From the cell containing the given text, extract its center point as (X, Y) coordinate. 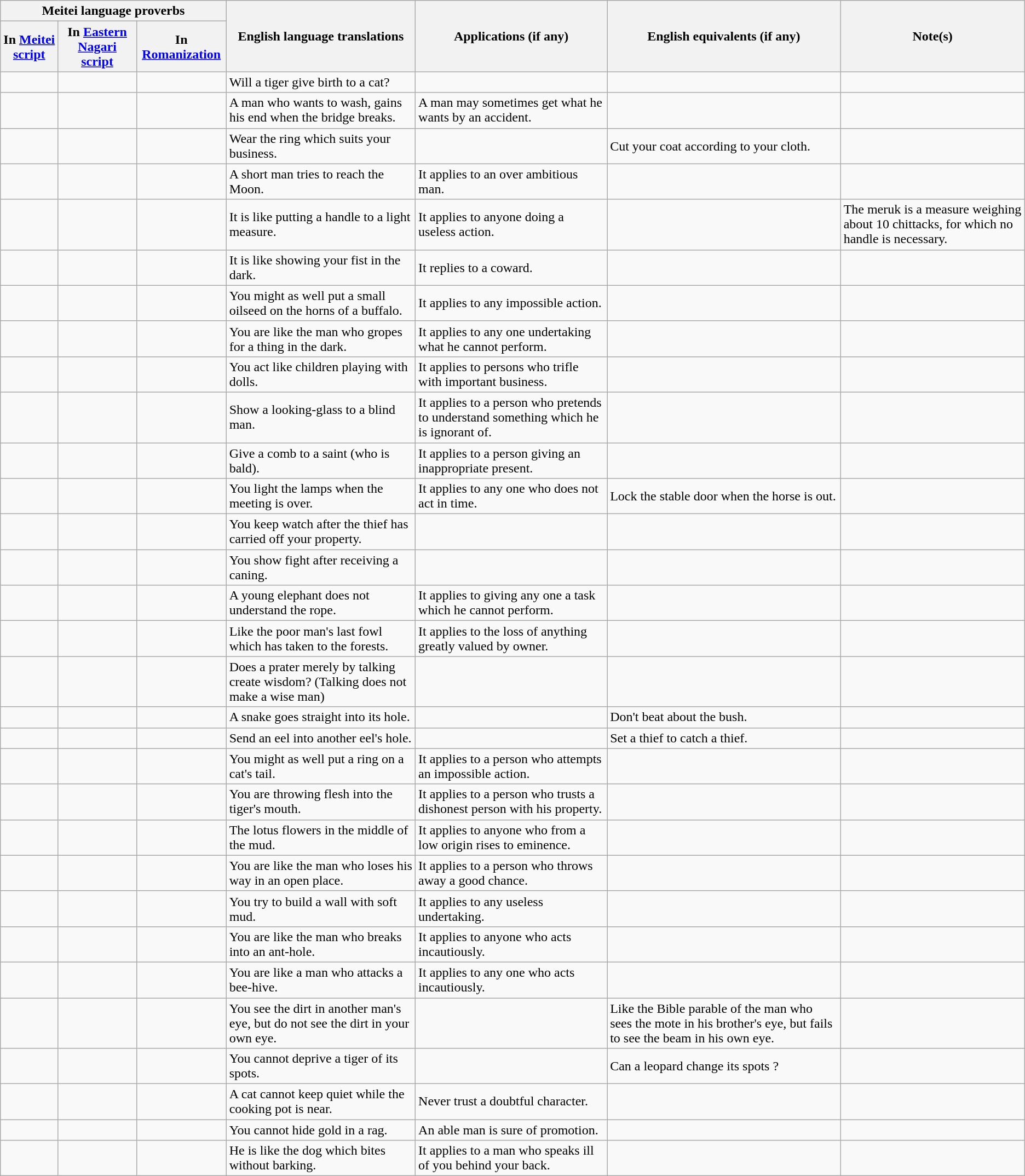
You are like a man who attacks a bee-hive. (321, 980)
You might as well put a small oilseed on the horns of a buffalo. (321, 303)
Does a prater merely by talking create wisdom? (Talking does not make a wise man) (321, 682)
The lotus flowers in the middle of the mud. (321, 838)
In Eastern Nagari script (97, 47)
Lock the stable door when the horse is out. (724, 496)
It applies to an over ambitious man. (511, 182)
It applies to anyone who from a low origin rises to eminence. (511, 838)
A short man tries to reach the Moon. (321, 182)
You are like the man who gropes for a thing in the dark. (321, 338)
You try to build a wall with soft mud. (321, 909)
It applies to the loss of anything greatly valued by owner. (511, 638)
Can a leopard change its spots ? (724, 1067)
An able man is sure of promotion. (511, 1130)
It replies to a coward. (511, 267)
You are throwing flesh into the tiger's mouth. (321, 802)
You see the dirt in another man's eye, but do not see the dirt in your own eye. (321, 1023)
It applies to persons who trifle with important business. (511, 374)
In Meitei script (30, 47)
A man who wants to wash, gains his end when the bridge breaks. (321, 111)
It applies to any impossible action. (511, 303)
It applies to a person who attempts an impossible action. (511, 766)
Like the poor man's last fowl which has taken to the forests. (321, 638)
It applies to any one who acts incautiously. (511, 980)
It applies to a person giving an inappropriate present. (511, 460)
It applies to a person who throws away a good chance. (511, 873)
It applies to any useless undertaking. (511, 909)
A snake goes straight into its hole. (321, 717)
Show a looking-glass to a blind man. (321, 417)
In Romanization (181, 47)
Send an eel into another eel's hole. (321, 738)
It applies to anyone doing a useless action. (511, 224)
A cat cannot keep quiet while the cooking pot is near. (321, 1102)
You light the lamps when the meeting is over. (321, 496)
It applies to any one who does not act in time. (511, 496)
It applies to a person who trusts a dishonest person with his property. (511, 802)
Give a comb to a saint (who is bald). (321, 460)
You keep watch after the thief has carried off your property. (321, 532)
Note(s) (932, 36)
You cannot hide gold in a rag. (321, 1130)
You cannot deprive a tiger of its spots. (321, 1067)
Cut your coat according to your cloth. (724, 146)
A man may sometimes get what he wants by an accident. (511, 111)
It is like putting a handle to a light measure. (321, 224)
He is like the dog which bites without barking. (321, 1158)
You are like the man who breaks into an ant-hole. (321, 944)
It applies to a person who pretends to understand something which he is ignorant of. (511, 417)
It is like showing your fist in the dark. (321, 267)
You might as well put a ring on a cat's tail. (321, 766)
It applies to any one undertaking what he cannot perform. (511, 338)
The meruk is a measure weighing about 10 chittacks, for which no handle is necessary. (932, 224)
It applies to anyone who acts incautiously. (511, 944)
Set a thief to catch a thief. (724, 738)
You act like children playing with dolls. (321, 374)
Wear the ring which suits your business. (321, 146)
It applies to giving any one a task which he cannot perform. (511, 603)
Don't beat about the bush. (724, 717)
Never trust a doubtful character. (511, 1102)
Applications (if any) (511, 36)
Meitei language proverbs (113, 11)
You are like the man who loses his way in an open place. (321, 873)
Like the Bible parable of the man who sees the mote in his brother's eye, but fails to see the beam in his own eye. (724, 1023)
It applies to a man who speaks ill of you behind your back. (511, 1158)
A young elephant does not understand the rope. (321, 603)
Will a tiger give birth to a cat? (321, 82)
You show fight after receiving a caning. (321, 567)
English language translations (321, 36)
English equivalents (if any) (724, 36)
